Identify which cell holds the provided text, then report its [X, Y] central coordinate. 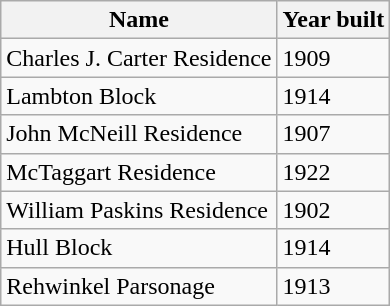
Hull Block [139, 248]
William Paskins Residence [139, 210]
Lambton Block [139, 96]
Year built [334, 20]
Name [139, 20]
1902 [334, 210]
John McNeill Residence [139, 134]
1913 [334, 286]
Rehwinkel Parsonage [139, 286]
McTaggart Residence [139, 172]
Charles J. Carter Residence [139, 58]
1909 [334, 58]
1907 [334, 134]
1922 [334, 172]
